Detect which cell encompasses the target text, then output its [x, y] center coordinate. 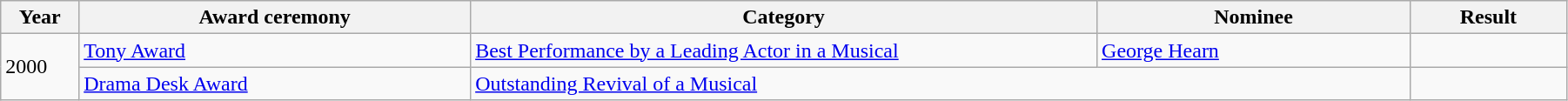
2000 [40, 67]
Year [40, 17]
Best Performance by a Leading Actor in a Musical [784, 50]
Outstanding Revival of a Musical [941, 84]
Award ceremony [275, 17]
George Hearn [1254, 50]
Nominee [1254, 17]
Drama Desk Award [275, 84]
Category [784, 17]
Result [1488, 17]
Tony Award [275, 50]
